Search for the cell housing the specified text and yield its (x, y) center coordinate. 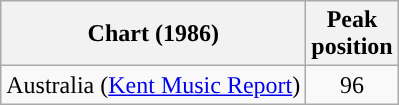
Australia (Kent Music Report) (154, 85)
Chart (1986) (154, 34)
Peakposition (352, 34)
96 (352, 85)
